Capture the cell that displays the provided text and extract its (x, y) central coordinate. 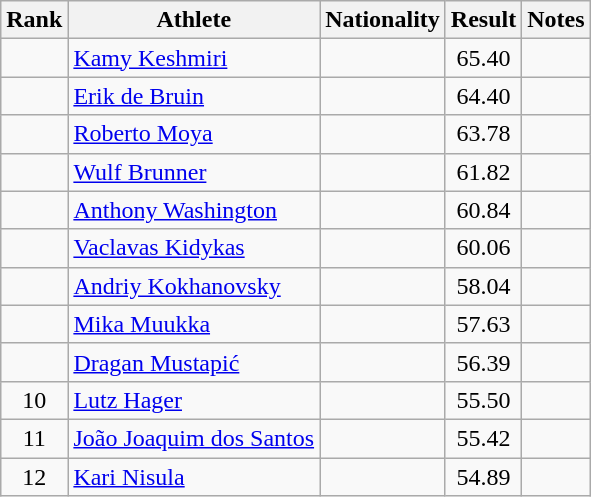
Kari Nisula (194, 477)
Kamy Keshmiri (194, 58)
57.63 (483, 324)
Rank (34, 20)
65.40 (483, 58)
58.04 (483, 286)
Anthony Washington (194, 210)
Lutz Hager (194, 400)
55.50 (483, 400)
56.39 (483, 362)
Athlete (194, 20)
55.42 (483, 438)
61.82 (483, 172)
Dragan Mustapić (194, 362)
63.78 (483, 134)
11 (34, 438)
Notes (556, 20)
Andriy Kokhanovsky (194, 286)
Result (483, 20)
Erik de Bruin (194, 96)
Vaclavas Kidykas (194, 248)
60.06 (483, 248)
João Joaquim dos Santos (194, 438)
64.40 (483, 96)
54.89 (483, 477)
Wulf Brunner (194, 172)
12 (34, 477)
Roberto Moya (194, 134)
Nationality (383, 20)
Mika Muukka (194, 324)
10 (34, 400)
60.84 (483, 210)
